Return (x, y) of the center of cell containing provided text 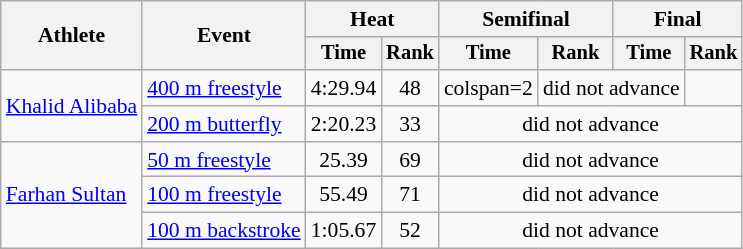
1:05.67 (344, 231)
33 (410, 124)
100 m backstroke (224, 231)
Athlete (72, 36)
Event (224, 36)
Heat (372, 19)
2:20.23 (344, 124)
400 m freestyle (224, 88)
colspan=2 (488, 88)
52 (410, 231)
55.49 (344, 195)
71 (410, 195)
Farhan Sultan (72, 196)
100 m freestyle (224, 195)
69 (410, 160)
4:29.94 (344, 88)
200 m butterfly (224, 124)
48 (410, 88)
25.39 (344, 160)
Khalid Alibaba (72, 106)
Semifinal (526, 19)
50 m freestyle (224, 160)
Final (678, 19)
